Locate the cell with the specified text and output its (X, Y) center coordinate. 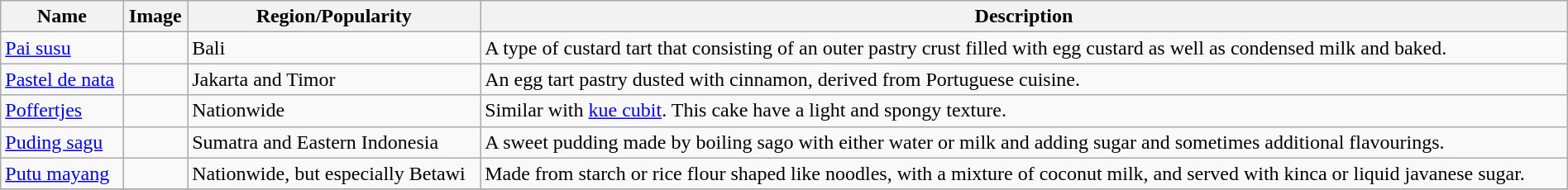
Poffertjes (62, 111)
Nationwide, but especially Betawi (334, 173)
Name (62, 17)
Description (1024, 17)
A type of custard tart that consisting of an outer pastry crust filled with egg custard as well as condensed milk and baked. (1024, 48)
Image (155, 17)
Similar with kue cubit. This cake have a light and spongy texture. (1024, 111)
Jakarta and Timor (334, 79)
Nationwide (334, 111)
An egg tart pastry dusted with cinnamon, derived from Portuguese cuisine. (1024, 79)
Pai susu (62, 48)
Puding sagu (62, 142)
Putu mayang (62, 173)
Sumatra and Eastern Indonesia (334, 142)
A sweet pudding made by boiling sago with either water or milk and adding sugar and sometimes additional flavourings. (1024, 142)
Bali (334, 48)
Region/Popularity (334, 17)
Made from starch or rice flour shaped like noodles, with a mixture of coconut milk, and served with kinca or liquid javanese sugar. (1024, 173)
Pastel de nata (62, 79)
